Identify which cell holds the provided text, then report its [x, y] central coordinate. 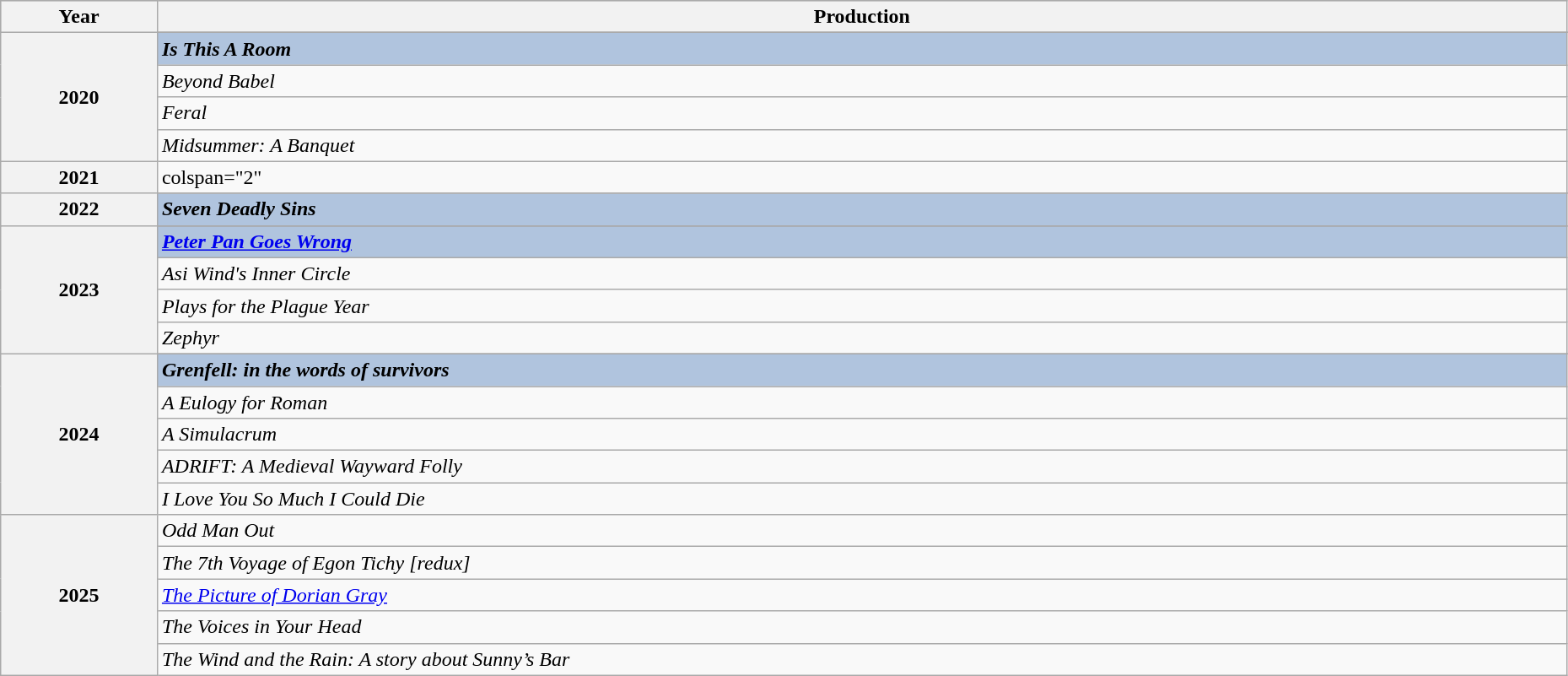
Odd Man Out [862, 531]
2022 [79, 209]
Production [862, 17]
The Wind and the Rain: A story about Sunny’s Bar [862, 659]
The Voices in Your Head [862, 627]
A Simulacrum [862, 435]
Asi Wind's Inner Circle [862, 273]
2024 [79, 434]
Feral [862, 113]
The 7th Voyage of Egon Tichy [redux] [862, 563]
Grenfell: in the words of survivors [862, 370]
I Love You So Much I Could Die [862, 499]
Midsummer: A Banquet [862, 145]
colspan="2" [862, 177]
Beyond Babel [862, 81]
The Picture of Dorian Gray [862, 595]
2025 [79, 595]
Seven Deadly Sins [862, 209]
2021 [79, 177]
Zephyr [862, 338]
Plays for the Plague Year [862, 306]
2023 [79, 289]
2020 [79, 97]
ADRIFT: A Medieval Wayward Folly [862, 467]
Peter Pan Goes Wrong [862, 241]
A Eulogy for Roman [862, 403]
Is This A Room [862, 49]
Year [79, 17]
